Capture the cell that displays the provided text and extract its (x, y) central coordinate. 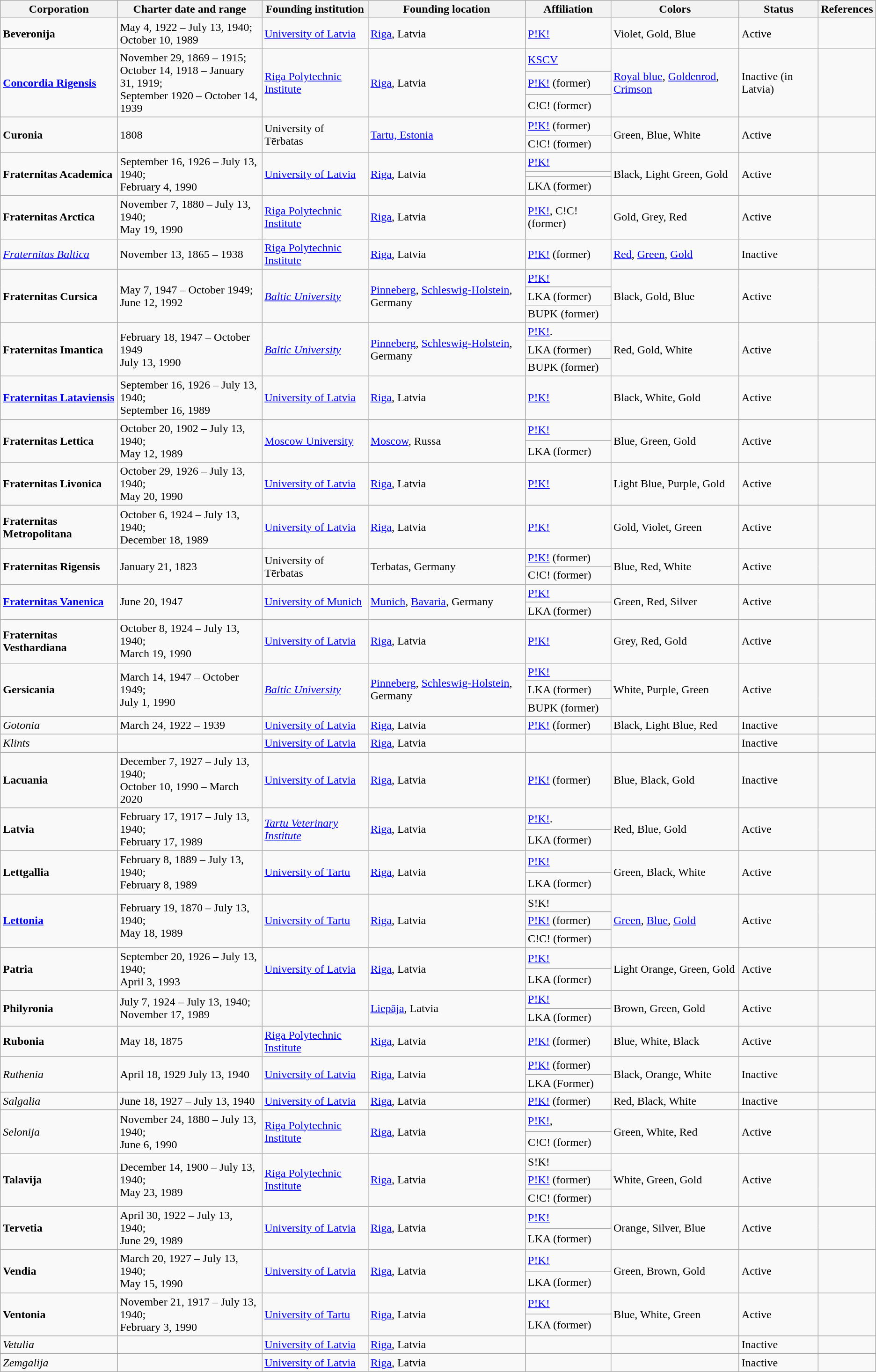
Fraternitas Livonica (59, 484)
1808 (190, 135)
Gold, Grey, Red (675, 217)
October 8, 1924 – July 13, 1940;March 19, 1990 (190, 641)
Tartu Veterinary Institute (315, 829)
Gotonia (59, 725)
Black, Orange, White (675, 1074)
Ruthenia (59, 1074)
Brown, Green, Gold (675, 1008)
Fraternitas Rigensis (59, 566)
Inactive (in Latvia) (779, 83)
Latvia (59, 829)
March 24, 1922 – 1939 (190, 725)
Status (779, 9)
Vendia (59, 1271)
Talavija (59, 1180)
Corporation (59, 9)
November 29, 1869 – 1915;October 14, 1918 – January 31, 1919;September 1920 – October 14, 1939 (190, 83)
Terbatas, Germany (446, 566)
Tartu, Estonia (446, 135)
Red, Black, White (675, 1101)
November 7, 1880 – July 13, 1940;May 19, 1990 (190, 217)
Fraternitas Baltica (59, 254)
Royal blue, Goldenrod, Crimson (675, 83)
Black, Light Blue, Red (675, 725)
P!K!, (568, 1121)
White, Green, Gold (675, 1180)
Black, White, Gold (675, 398)
April 18, 1929 July 13, 1940 (190, 1074)
Fraternitas Lataviensis (59, 398)
June 20, 1947 (190, 602)
November 24, 1880 – July 13, 1940;June 6, 1990 (190, 1131)
Fraternitas Imantica (59, 349)
November 13, 1865 – 1938 (190, 254)
Fraternitas Arctica (59, 217)
Affiliation (568, 9)
Fraternitas Academica (59, 174)
July 7, 1924 – July 13, 1940;November 17, 1989 (190, 1008)
Gersicania (59, 690)
Curonia (59, 135)
Light Orange, Green, Gold (675, 969)
References (847, 9)
September 16, 1926 – July 13, 1940;September 16, 1989 (190, 398)
March 14, 1947 – October 1949;July 1, 1990 (190, 690)
February 17, 1917 – July 13, 1940;February 17, 1989 (190, 829)
KSCV (568, 60)
Blue, Black, Gold (675, 780)
Klints (59, 743)
January 21, 1823 (190, 566)
October 20, 1902 – July 13, 1940;May 12, 1989 (190, 441)
Lettgallia (59, 873)
Fraternitas Vesthardiana (59, 641)
Red, Green, Gold (675, 254)
Ventonia (59, 1314)
Founding institution (315, 9)
Green, Red, Silver (675, 602)
Black, Light Green, Gold (675, 174)
October 6, 1924 – July 13, 1940;December 18, 1989 (190, 527)
Fraternitas Vanenica (59, 602)
Colors (675, 9)
Fraternitas Cursica (59, 296)
Blue, Green, Gold (675, 441)
Patria (59, 969)
September 20, 1926 – July 13, 1940;April 3, 1993 (190, 969)
Light Blue, Purple, Gold (675, 484)
Rubonia (59, 1041)
Founding location (446, 9)
Moscow, Russa (446, 441)
University of Munich (315, 602)
Munich, Bavaria, Germany (446, 602)
P!K!, C!C! (former) (568, 217)
Charter date and range (190, 9)
Green, White, Red (675, 1131)
Blue, White, Black (675, 1041)
September 16, 1926 – July 13, 1940;February 4, 1990 (190, 174)
Violet, Gold, Blue (675, 34)
Vetulia (59, 1345)
Red, Gold, White (675, 349)
Orange, Silver, Blue (675, 1228)
Philyronia (59, 1008)
October 29, 1926 – July 13, 1940;May 20, 1990 (190, 484)
White, Purple, Green (675, 690)
Blue, Red, White (675, 566)
Fraternitas Lettica (59, 441)
May 7, 1947 – October 1949;June 12, 1992 (190, 296)
May 4, 1922 – July 13, 1940;October 10, 1989 (190, 34)
Green, Blue, White (675, 135)
Lettonia (59, 921)
April 30, 1922 – July 13, 1940;June 29, 1989 (190, 1228)
Green, Blue, Gold (675, 921)
Salgalia (59, 1101)
Moscow University (315, 441)
Beveronija (59, 34)
May 18, 1875 (190, 1041)
December 14, 1900 – July 13, 1940;May 23, 1989 (190, 1180)
Zemgalija (59, 1363)
December 7, 1927 – July 13, 1940;October 10, 1990 – March 2020 (190, 780)
Black, Gold, Blue (675, 296)
Blue, White, Green (675, 1314)
February 19, 1870 – July 13, 1940;May 18, 1989 (190, 921)
March 20, 1927 – July 13, 1940;May 15, 1990 (190, 1271)
June 18, 1927 – July 13, 1940 (190, 1101)
Selonija (59, 1131)
Concordia Rigensis (59, 83)
Lacuania (59, 780)
February 18, 1947 – October 1949July 13, 1990 (190, 349)
Liepāja, Latvia (446, 1008)
November 21, 1917 – July 13, 1940;February 3, 1990 (190, 1314)
Fraternitas Metropolitana (59, 527)
Grey, Red, Gold (675, 641)
February 8, 1889 – July 13, 1940;February 8, 1989 (190, 873)
LKA (Former) (568, 1083)
Green, Brown, Gold (675, 1271)
Green, Black, White (675, 873)
Red, Blue, Gold (675, 829)
Gold, Violet, Green (675, 527)
Tervetia (59, 1228)
